Detect which cell encompasses the target text, then output its (X, Y) center coordinate. 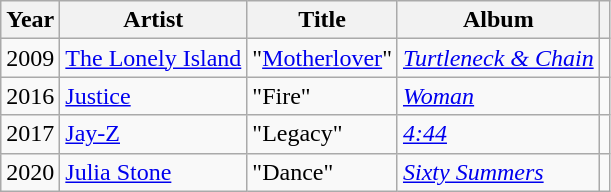
2020 (30, 172)
Artist (154, 20)
"Dance" (322, 172)
Woman (498, 96)
Year (30, 20)
2016 (30, 96)
Turtleneck & Chain (498, 58)
Jay-Z (154, 134)
4:44 (498, 134)
The Lonely Island (154, 58)
2017 (30, 134)
Sixty Summers (498, 172)
Julia Stone (154, 172)
2009 (30, 58)
"Legacy" (322, 134)
Album (498, 20)
"Fire" (322, 96)
"Motherlover" (322, 58)
Title (322, 20)
Justice (154, 96)
